Capture the cell that displays the provided text and extract its [X, Y] central coordinate. 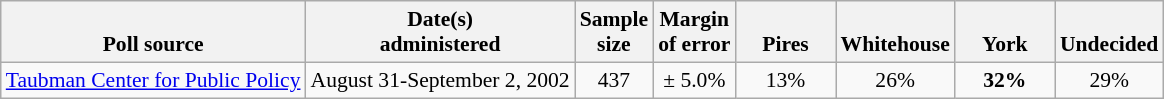
Pires [785, 32]
Date(s)administered [440, 32]
29% [1109, 80]
13% [785, 80]
± 5.0% [694, 80]
Poll source [154, 32]
Taubman Center for Public Policy [154, 80]
York [1005, 32]
32% [1005, 80]
Undecided [1109, 32]
Marginof error [694, 32]
26% [896, 80]
Whitehouse [896, 32]
Samplesize [614, 32]
August 31-September 2, 2002 [440, 80]
437 [614, 80]
